Identify which cell holds the provided text, then report its [X, Y] central coordinate. 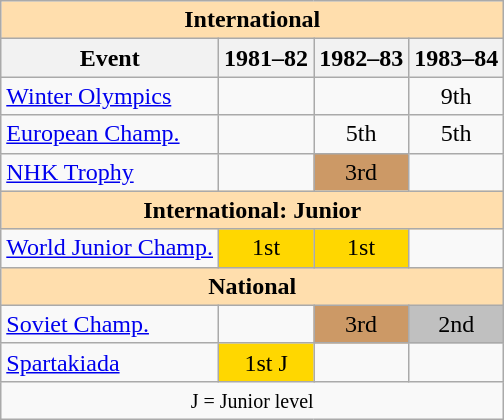
2nd [456, 324]
9th [456, 96]
International [252, 20]
World Junior Champ. [110, 248]
1983–84 [456, 58]
Winter Olympics [110, 96]
National [252, 286]
International: Junior [252, 210]
1st J [266, 362]
1982–83 [362, 58]
NHK Trophy [110, 172]
Spartakiada [110, 362]
Event [110, 58]
1981–82 [266, 58]
Soviet Champ. [110, 324]
J = Junior level [252, 400]
European Champ. [110, 134]
